Detect which cell encompasses the target text, then output its (X, Y) center coordinate. 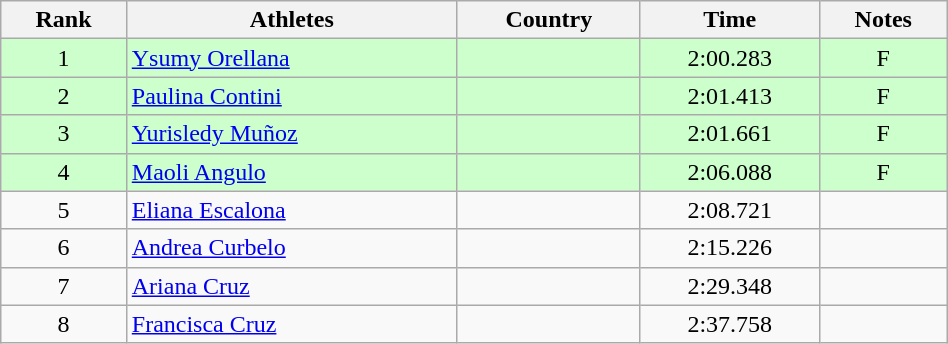
5 (64, 210)
Yurisledy Muñoz (292, 134)
2:08.721 (730, 210)
Time (730, 20)
Andrea Curbelo (292, 248)
Notes (883, 20)
Maoli Angulo (292, 172)
2 (64, 96)
4 (64, 172)
3 (64, 134)
6 (64, 248)
Ysumy Orellana (292, 58)
2:15.226 (730, 248)
2:37.758 (730, 324)
2:00.283 (730, 58)
2:06.088 (730, 172)
7 (64, 286)
Country (548, 20)
Francisca Cruz (292, 324)
2:01.661 (730, 134)
Paulina Contini (292, 96)
2:29.348 (730, 286)
Athletes (292, 20)
2:01.413 (730, 96)
Rank (64, 20)
8 (64, 324)
1 (64, 58)
Ariana Cruz (292, 286)
Eliana Escalona (292, 210)
